Extract the (x, y) coordinate from the center of the cell holding the provided text.  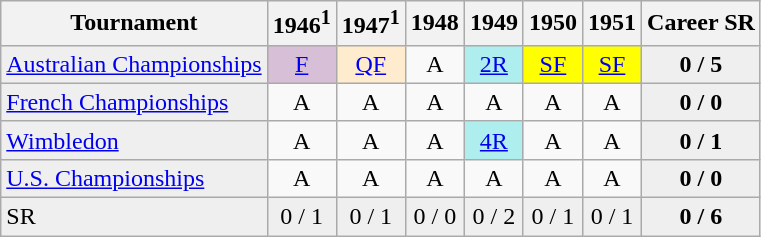
SR (134, 217)
Wimbledon (134, 140)
U.S. Championships (134, 178)
Australian Championships (134, 64)
1950 (552, 24)
4R (494, 140)
1951 (612, 24)
French Championships (134, 102)
Career SR (702, 24)
1948 (434, 24)
2R (494, 64)
Tournament (134, 24)
F (302, 64)
0 / 5 (702, 64)
19471 (370, 24)
QF (370, 64)
19461 (302, 24)
0 / 6 (702, 217)
0 / 2 (494, 217)
1949 (494, 24)
